Locate the cell with the specified text and output its [x, y] center coordinate. 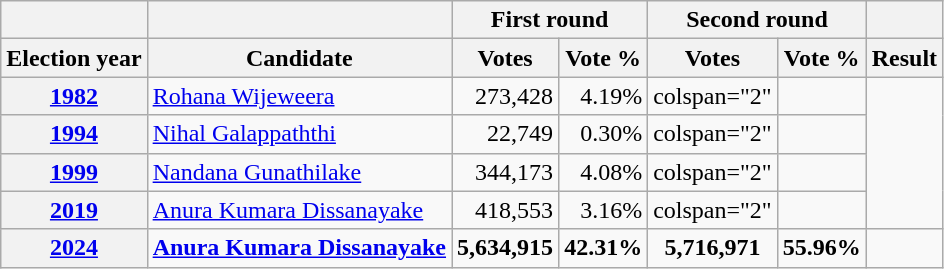
4.19% [604, 96]
55.96% [822, 248]
5,634,915 [506, 248]
Election year [74, 58]
Nandana Gunathilake [299, 172]
5,716,971 [713, 248]
1994 [74, 134]
Candidate [299, 58]
2024 [74, 248]
273,428 [506, 96]
2019 [74, 210]
1982 [74, 96]
344,173 [506, 172]
418,553 [506, 210]
4.08% [604, 172]
3.16% [604, 210]
Rohana Wijeweera [299, 96]
Result [904, 58]
22,749 [506, 134]
Nihal Galappaththi [299, 134]
Second round [758, 20]
1999 [74, 172]
0.30% [604, 134]
First round [550, 20]
42.31% [604, 248]
